Extract the (X, Y) coordinate from the center of the cell holding the provided text.  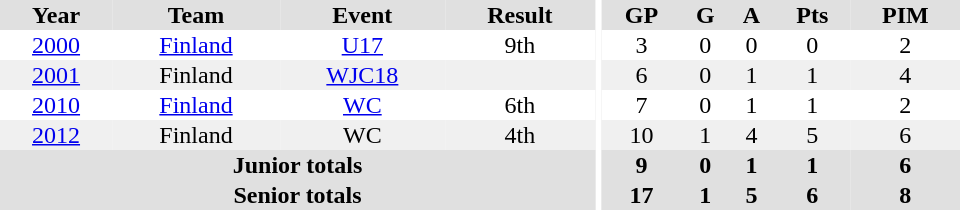
Result (520, 15)
Senior totals (298, 195)
10 (642, 135)
17 (642, 195)
Junior totals (298, 165)
Pts (812, 15)
9 (642, 165)
PIM (906, 15)
Team (196, 15)
2000 (56, 45)
GP (642, 15)
Year (56, 15)
G (705, 15)
2012 (56, 135)
Event (362, 15)
6th (520, 105)
9th (520, 45)
4th (520, 135)
2001 (56, 75)
7 (642, 105)
3 (642, 45)
U17 (362, 45)
8 (906, 195)
WJC18 (362, 75)
A (752, 15)
2010 (56, 105)
